Return (X, Y) of the center of cell containing provided text 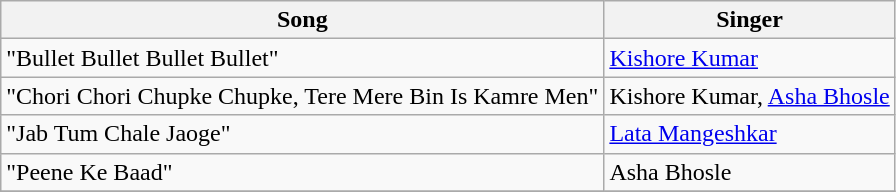
Singer (750, 20)
Lata Mangeshkar (750, 134)
Kishore Kumar (750, 58)
Song (302, 20)
"Peene Ke Baad" (302, 172)
"Jab Tum Chale Jaoge" (302, 134)
Kishore Kumar, Asha Bhosle (750, 96)
"Chori Chori Chupke Chupke, Tere Mere Bin Is Kamre Men" (302, 96)
Asha Bhosle (750, 172)
"Bullet Bullet Bullet Bullet" (302, 58)
